Find where the given text appears and provide that cell's center as [x, y] coordinate. 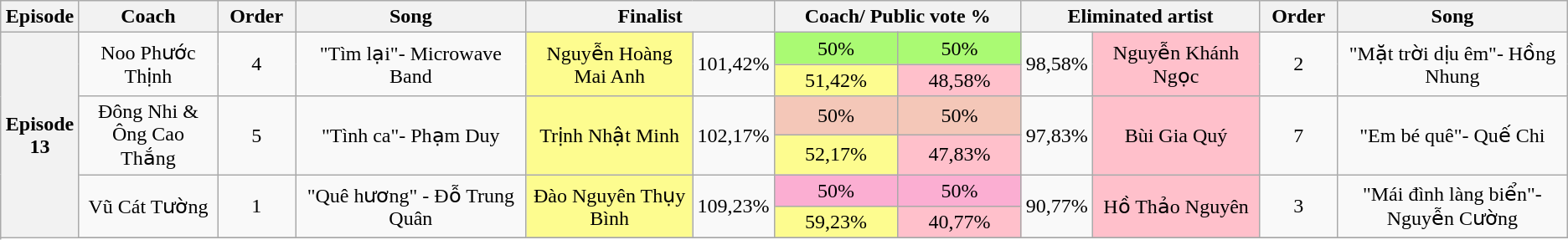
90,77% [1057, 206]
101,42% [734, 64]
"Tình ca"- Phạm Duy [410, 135]
59,23% [836, 222]
"Mái đình làng biển"- Nguyễn Cường [1452, 206]
Nguyễn Hoàng Mai Anh [610, 64]
98,58% [1057, 64]
"Tìm lại"- Microwave Band [410, 64]
"Quê hương" - Đỗ Trung Quân [410, 206]
"Mặt trời dịu êm"- Hồng Nhung [1452, 64]
5 [256, 135]
1 [256, 206]
"Em bé quê"- Quế Chi [1452, 135]
Đào Nguyên Thụy Bình [610, 206]
52,17% [836, 156]
Nguyễn Khánh Ngọc [1176, 64]
7 [1298, 135]
40,77% [960, 222]
Đông Nhi & Ông Cao Thắng [147, 135]
2 [1298, 64]
Episode 13 [40, 135]
Noo Phước Thịnh [147, 64]
3 [1298, 206]
Coach/ Public vote % [898, 17]
Bùi Gia Quý [1176, 135]
Hồ Thảo Nguyên [1176, 206]
Episode [40, 17]
Coach [147, 17]
Eliminated artist [1140, 17]
47,83% [960, 156]
48,58% [960, 80]
4 [256, 64]
51,42% [836, 80]
Trịnh Nhật Minh [610, 135]
Finalist [650, 17]
97,83% [1057, 135]
Vũ Cát Tường [147, 206]
102,17% [734, 135]
109,23% [734, 206]
